Provide the [x, y] coordinate of the cell's center where the given text is located.  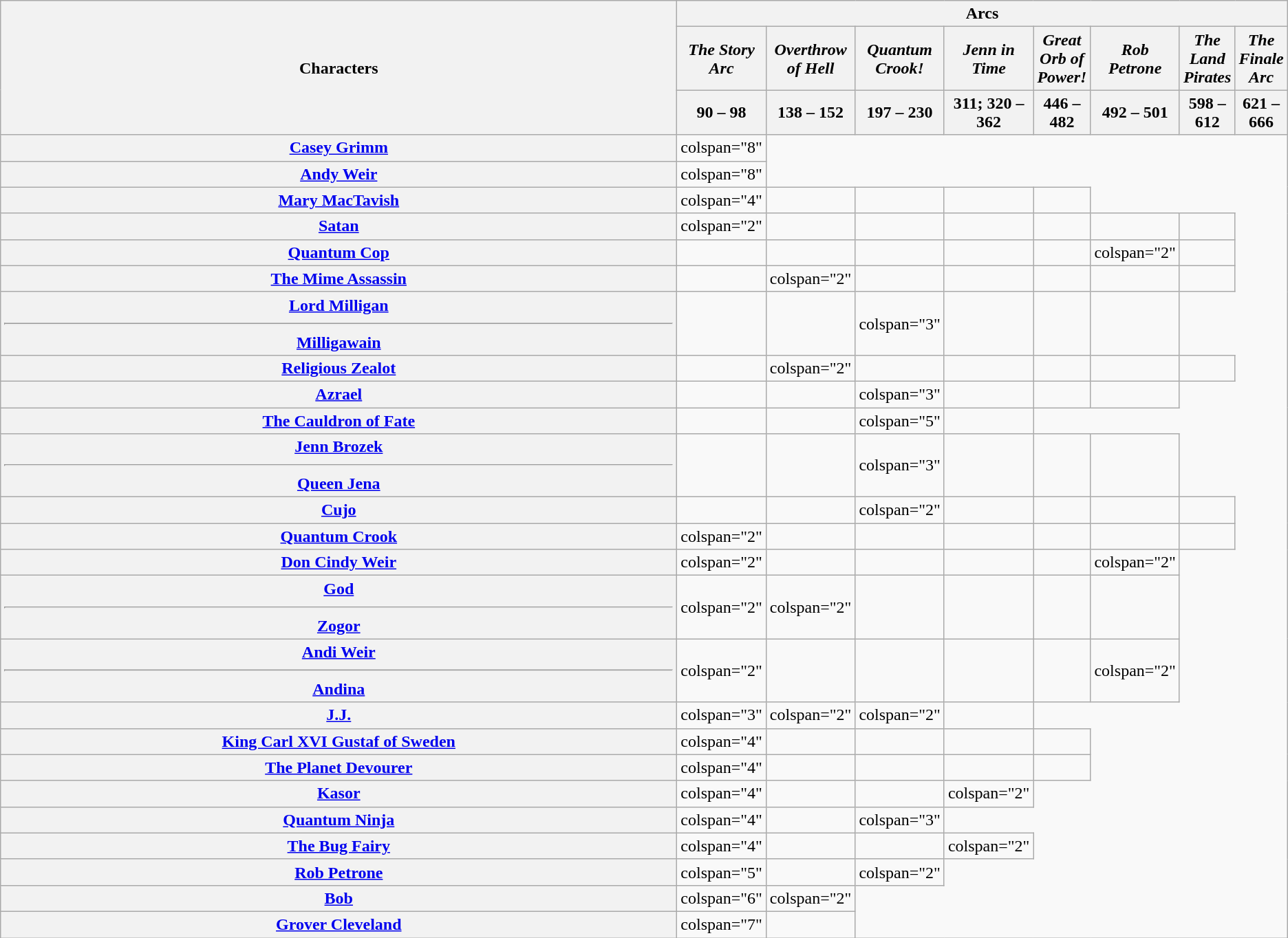
Quantum Ninja [339, 820]
492 – 501 [1135, 113]
The Planet Devourer [339, 767]
Quantum Crook! [900, 58]
Grover Cleveland [339, 924]
446 – 482 [1062, 113]
Religious Zealot [339, 368]
King Carl XVI Gustaf of Sweden [339, 741]
Andy Weir [339, 174]
GodZogor [339, 607]
197 – 230 [900, 113]
Characters [339, 67]
Jenn in Time [989, 58]
Satan [339, 226]
Overthrow of Hell [811, 58]
Mary MacTavish [339, 200]
The Mime Assassin [339, 279]
Arcs [983, 14]
J.J. [339, 715]
90 – 98 [722, 113]
311; 320 – 362 [989, 113]
598 – 612 [1207, 113]
Quantum Cop [339, 252]
colspan="6" [722, 898]
The Bug Fairy [339, 846]
Quantum Crook [339, 536]
Lord MilliganMilligawain [339, 323]
The Story Arc [722, 58]
Don Cindy Weir [339, 563]
Azrael [339, 394]
The Land Pirates [1207, 58]
Cujo [339, 510]
Casey Grimm [339, 148]
Kasor [339, 794]
138 – 152 [811, 113]
Great Orb of Power! [1062, 58]
Andi WeirAndina [339, 670]
colspan="7" [722, 924]
Jenn BrozekQueen Jena [339, 466]
Bob [339, 898]
The Finale Arc [1261, 58]
The Cauldron of Fate [339, 420]
621 – 666 [1261, 113]
